Return the [X, Y] coordinate for the center point of the cell that contains the specified text.  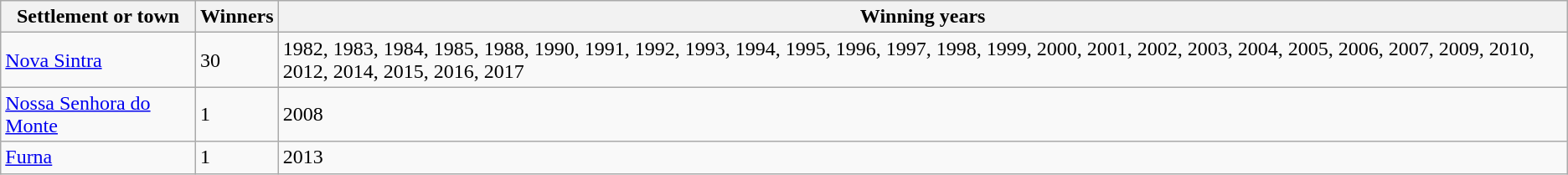
Nova Sintra [99, 60]
2008 [923, 114]
Winning years [923, 17]
2013 [923, 157]
Furna [99, 157]
Settlement or town [99, 17]
Nossa Senhora do Monte [99, 114]
30 [236, 60]
Winners [236, 17]
